Pinpoint the cell where the given text exists, returning its [X, Y] midpoint coordinate. 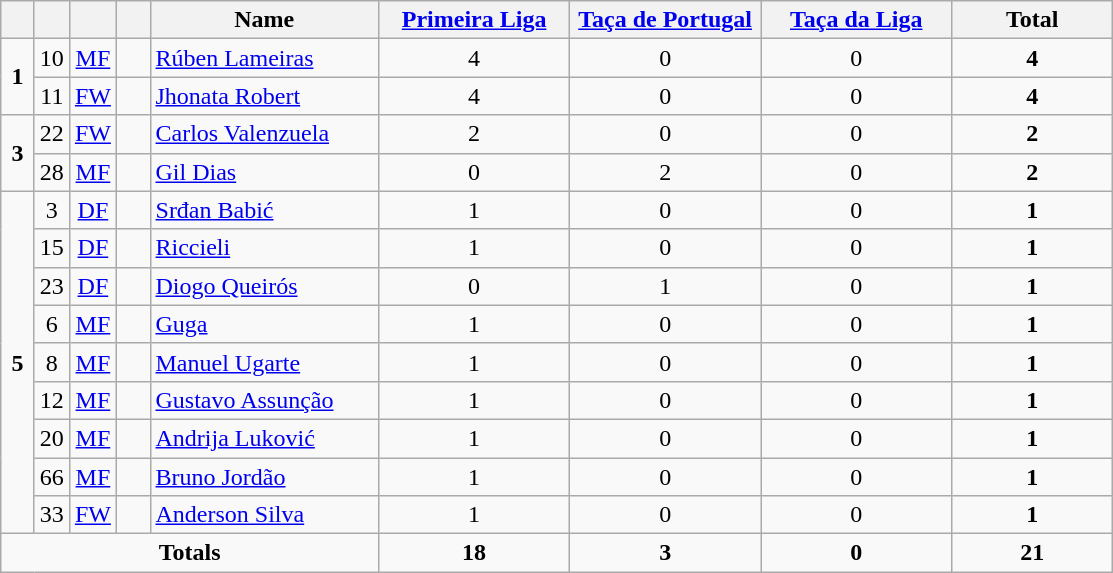
Primeira Liga [474, 20]
Andrija Luković [264, 438]
8 [52, 362]
Manuel Ugarte [264, 362]
Anderson Silva [264, 515]
18 [474, 553]
Gustavo Assunção [264, 400]
Taça de Portugal [666, 20]
Rúben Lameiras [264, 58]
11 [52, 96]
33 [52, 515]
Jhonata Robert [264, 96]
20 [52, 438]
Diogo Queirós [264, 286]
6 [52, 324]
23 [52, 286]
Gil Dias [264, 172]
Srđan Babić [264, 210]
Totals [190, 553]
21 [1032, 553]
Total [1032, 20]
Carlos Valenzuela [264, 134]
12 [52, 400]
66 [52, 477]
Taça da Liga [856, 20]
Guga [264, 324]
22 [52, 134]
15 [52, 248]
Name [264, 20]
28 [52, 172]
Bruno Jordão [264, 477]
5 [18, 362]
10 [52, 58]
Riccieli [264, 248]
